Provide the (X, Y) coordinate of the cell's center where the given text is located.  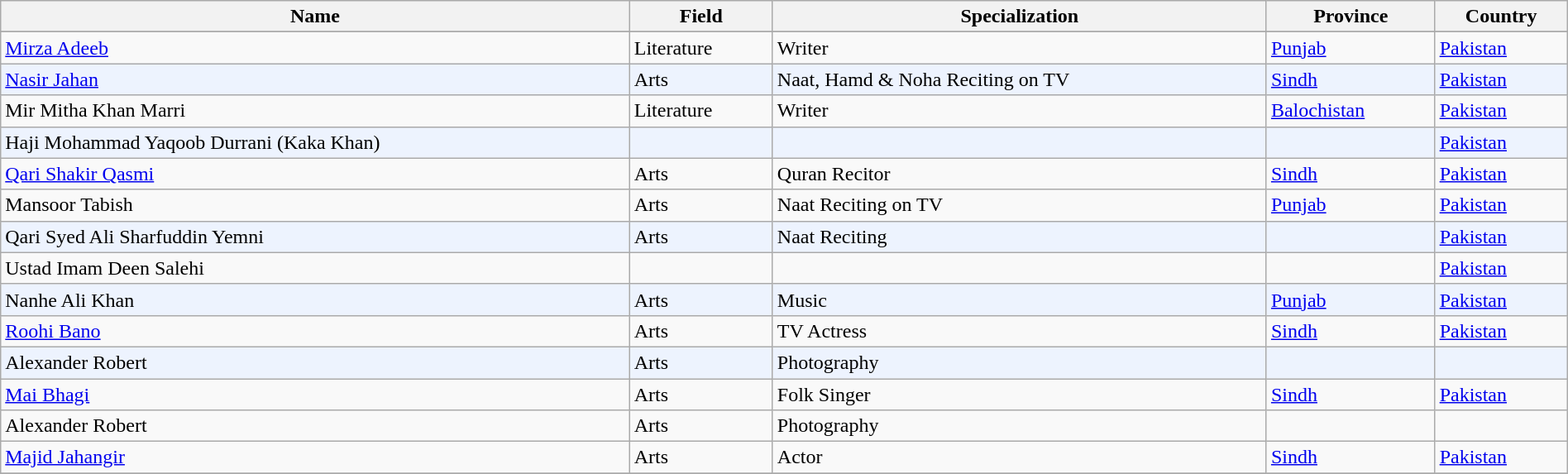
Mansoor Tabish (315, 205)
Naat Reciting (1019, 237)
Mirza Adeeb (315, 48)
Nanhe Ali Khan (315, 299)
Actor (1019, 457)
Mai Bhagi (315, 395)
Country (1501, 17)
Province (1350, 17)
Quran Recitor (1019, 174)
Qari Syed Ali Sharfuddin Yemni (315, 237)
Roohi Bano (315, 331)
Haji Mohammad Yaqoob Durrani (Kaka Khan) (315, 142)
Nasir Jahan (315, 79)
Field (701, 17)
Balochistan (1350, 111)
Majid Jahangir (315, 457)
Specialization (1019, 17)
Mir Mitha Khan Marri (315, 111)
Ustad Imam Deen Salehi (315, 268)
Naat, Hamd & Noha Reciting on TV (1019, 79)
Folk Singer (1019, 395)
Naat Reciting on TV (1019, 205)
Name (315, 17)
Music (1019, 299)
TV Actress (1019, 331)
Qari Shakir Qasmi (315, 174)
